Detect which cell encompasses the target text, then output its (X, Y) center coordinate. 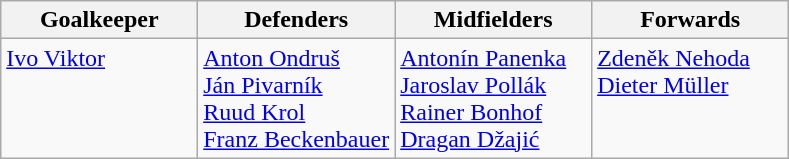
Zdeněk Nehoda Dieter Müller (690, 98)
Forwards (690, 20)
Ivo Viktor (100, 98)
Defenders (296, 20)
Goalkeeper (100, 20)
Antonín Panenka Jaroslav Pollák Rainer Bonhof Dragan Džajić (494, 98)
Anton Ondruš Ján Pivarník Ruud Krol Franz Beckenbauer (296, 98)
Midfielders (494, 20)
